Return [X, Y] of the center of cell containing provided text 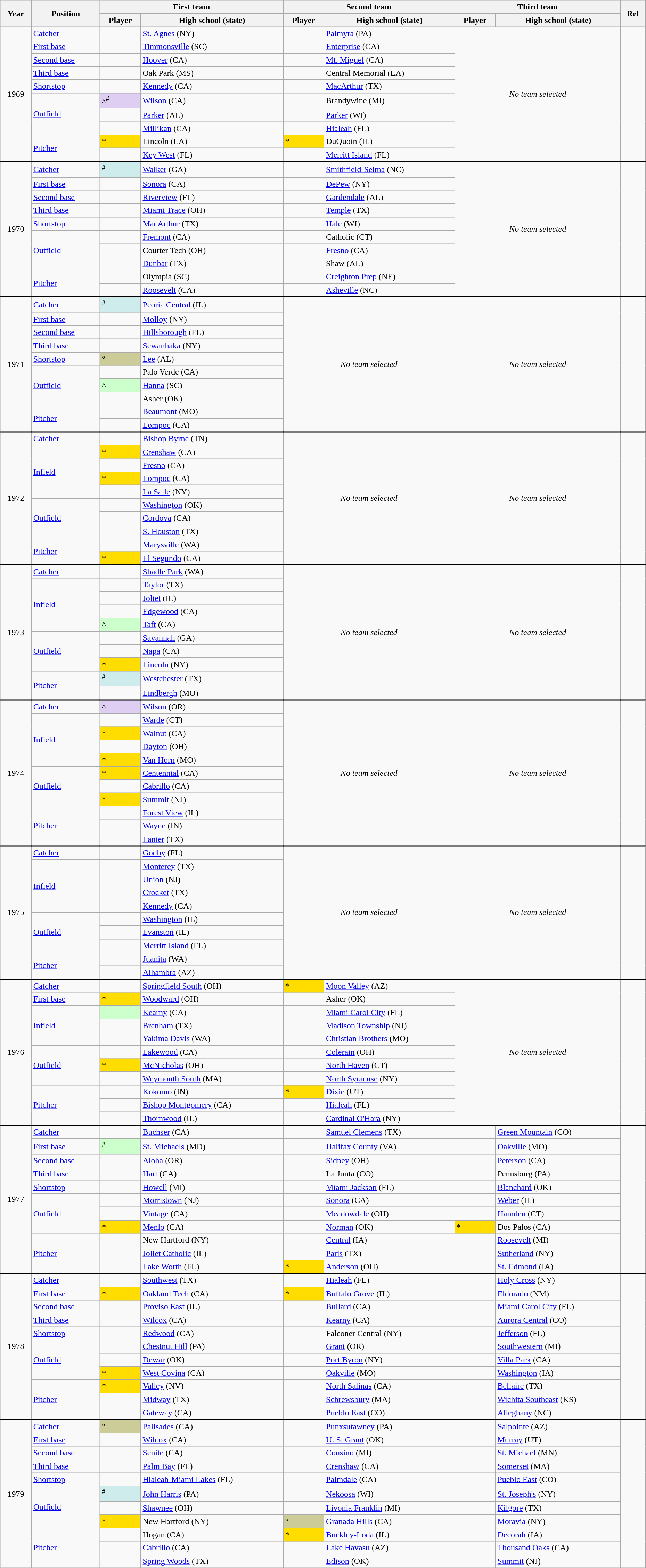
Blanchard (OK) [558, 1187]
Temple (TX) [390, 210]
Union (NJ) [212, 879]
Norman (OK) [390, 1227]
Grant (OR) [390, 1346]
Kilgore (TX) [558, 1508]
Asheville (NC) [390, 290]
Falconer Central (NY) [390, 1333]
Creighton Prep (NE) [390, 276]
U. S. Grant (OK) [390, 1440]
1979 [16, 1494]
Bishop Byrne (TN) [212, 439]
Year [16, 14]
Lindbergh (MO) [212, 693]
Jefferson (FL) [558, 1333]
Beaumont (MO) [212, 412]
Punxsutawney (PA) [390, 1426]
Wilson (OR) [212, 707]
Wichita Southeast (KS) [558, 1399]
Washington (IL) [212, 919]
Wilson (CA) [212, 101]
Dos Palos (CA) [558, 1227]
Parker (WI) [390, 115]
Eldorado (NM) [558, 1294]
Position [65, 14]
Proviso East (IL) [212, 1307]
Olympia (SC) [212, 276]
Gateway (CA) [212, 1413]
Marysville (WA) [212, 545]
S. Houston (TX) [212, 531]
Colerain (OH) [390, 1052]
Weber (IL) [558, 1200]
Palisades (CA) [212, 1426]
Lakewood (CA) [212, 1052]
Aloha (OR) [212, 1161]
Third team [538, 7]
Thousand Oaks (CA) [558, 1548]
Oak Park (MS) [212, 73]
Murray (UT) [558, 1440]
Menlo (CA) [212, 1227]
Dunbar (TX) [212, 263]
1975 [16, 912]
Lincoln (NY) [212, 664]
North Salinas (CA) [390, 1386]
Millikan (CA) [212, 128]
Evanston (IL) [212, 932]
Southwestern (MI) [558, 1346]
Taylor (TX) [212, 585]
Washington (IA) [558, 1373]
Buchser (CA) [212, 1132]
Napa (CA) [212, 651]
Sidney (OH) [390, 1161]
Palmyra (PA) [390, 33]
Shadle Park (WA) [212, 572]
Molloy (NY) [212, 319]
Moon Valley (AZ) [390, 986]
Key West (FL) [212, 155]
Roosevelt (MI) [558, 1240]
Hale (WI) [390, 224]
Oakland Tech (CA) [212, 1294]
Edison (OK) [390, 1561]
Madison Township (NJ) [390, 1026]
Buffalo Grove (IL) [390, 1294]
Paris (TX) [390, 1253]
Alleghany (NC) [558, 1413]
Morristown (NJ) [212, 1200]
Riverview (FL) [212, 197]
Joliet Catholic (IL) [212, 1253]
Miami Jackson (FL) [390, 1187]
Weymouth South (MA) [212, 1078]
Chestnut Hill (PA) [212, 1346]
Southwest (TX) [212, 1280]
Lake Havasu (AZ) [390, 1548]
Forest View (IL) [212, 813]
Shaw (AL) [390, 263]
Warde (CT) [212, 720]
Central (IA) [390, 1240]
1973 [16, 632]
Vintage (CA) [212, 1214]
Spring Woods (TX) [212, 1561]
Peoria Central (IL) [212, 305]
North Syracuse (NY) [390, 1078]
Woodward (OH) [212, 999]
Parker (AL) [212, 115]
Bishop Montgomery (CA) [212, 1105]
Roosevelt (CA) [212, 290]
Catholic (CT) [390, 237]
Salpointe (AZ) [558, 1426]
Walker (GA) [212, 170]
Midway (TX) [212, 1399]
Washington (OK) [212, 505]
Hoover (CA) [212, 60]
McNicholas (OH) [212, 1065]
Lake Worth (FL) [212, 1267]
Meadowdale (OH) [390, 1214]
Mt. Miguel (CA) [390, 60]
Crocket (TX) [212, 893]
Brenham (TX) [212, 1026]
Kokomo (IN) [212, 1092]
Cousino (MI) [390, 1453]
1977 [16, 1199]
Brandywine (MI) [390, 101]
1978 [16, 1346]
Monterey (TX) [212, 866]
Dixie (UT) [390, 1092]
Godby (FL) [212, 853]
1970 [16, 230]
Samuel Clemens (TX) [390, 1132]
Green Mountain (CO) [558, 1132]
Miami Trace (OH) [212, 210]
DuQuoin (IL) [390, 142]
Bullard (CA) [390, 1307]
Hamden (CT) [558, 1214]
Sewanhaka (NY) [212, 346]
Palm Bay (FL) [212, 1466]
Juanita (WA) [212, 959]
Valley (NV) [212, 1386]
Peterson (CA) [558, 1161]
Palmdale (CA) [390, 1479]
Palo Verde (CA) [212, 372]
Decorah (IA) [558, 1535]
Bellaire (TX) [558, 1386]
Central Memorial (LA) [390, 73]
Redwood (CA) [212, 1333]
Livonia Franklin (MI) [390, 1508]
Hillsborough (FL) [212, 332]
La Salle (NY) [212, 492]
El Segundo (CA) [212, 558]
St. Michael (MN) [558, 1453]
Centennial (CA) [212, 773]
Shawnee (OH) [212, 1508]
Granada Hills (CA) [390, 1521]
Smithfield-Selma (NC) [390, 170]
Lanier (TX) [212, 839]
1972 [16, 498]
Taft (CA) [212, 625]
St. Michaels (MD) [212, 1146]
First team [191, 7]
Hart (CA) [212, 1174]
Yakima Davis (WA) [212, 1039]
St. Agnes (NY) [212, 33]
1969 [16, 94]
Hanna (SC) [212, 385]
Sutherland (NY) [558, 1253]
1976 [16, 1052]
Schrewsbury (MA) [390, 1399]
Timmonsville (SC) [212, 47]
Port Byron (NY) [390, 1360]
Hogan (CA) [212, 1535]
Aurora Central (CO) [558, 1320]
Edgewood (CA) [212, 611]
Halifax County (VA) [390, 1146]
West Covina (CA) [212, 1373]
Fremont (CA) [212, 237]
Hialeah-Miami Lakes (FL) [212, 1479]
1971 [16, 364]
Springfield South (OH) [212, 986]
Moravia (NY) [558, 1521]
Westchester (TX) [212, 679]
^# [120, 101]
Lincoln (LA) [212, 142]
Senite (CA) [212, 1453]
Somerset (MA) [558, 1466]
Joliet (IL) [212, 598]
Gardendale (AL) [390, 197]
Dewar (OK) [212, 1360]
Lee (AL) [212, 359]
Buckley-Loda (IL) [390, 1535]
Second team [369, 7]
St. Joseph's (NY) [558, 1494]
Ref [633, 14]
Walnut (CA) [212, 733]
La Junta (CO) [390, 1174]
Courter Tech (OH) [212, 250]
Nekoosa (WI) [390, 1494]
Savannah (GA) [212, 638]
Howell (MI) [212, 1187]
St. Edmond (IA) [558, 1267]
Van Horn (MO) [212, 760]
Wayne (IN) [212, 826]
Anderson (OH) [390, 1267]
Alhambra (AZ) [212, 972]
Dayton (OH) [212, 747]
Pennsburg (PA) [558, 1174]
Cordova (CA) [212, 518]
Holy Cross (NY) [558, 1280]
1974 [16, 773]
John Harris (PA) [212, 1494]
North Haven (CT) [390, 1065]
DePew (NY) [390, 184]
Christian Brothers (MO) [390, 1039]
Villa Park (CA) [558, 1360]
Thornwood (IL) [212, 1118]
Enterprise (CA) [390, 47]
Cardinal O'Hara (NY) [390, 1118]
